Pinpoint the cell where the given text exists, returning its (X, Y) midpoint coordinate. 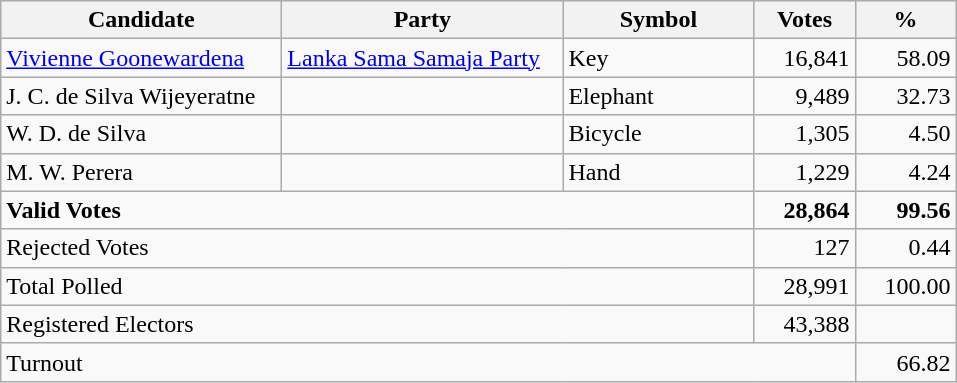
1,229 (804, 172)
0.44 (906, 248)
Party (422, 20)
Turnout (428, 362)
Registered Electors (378, 324)
Elephant (658, 96)
Candidate (142, 20)
Hand (658, 172)
J. C. de Silva Wijeyeratne (142, 96)
32.73 (906, 96)
Lanka Sama Samaja Party (422, 58)
4.24 (906, 172)
M. W. Perera (142, 172)
% (906, 20)
58.09 (906, 58)
99.56 (906, 210)
66.82 (906, 362)
28,991 (804, 286)
16,841 (804, 58)
9,489 (804, 96)
1,305 (804, 134)
W. D. de Silva (142, 134)
Votes (804, 20)
28,864 (804, 210)
127 (804, 248)
Vivienne Goonewardena (142, 58)
100.00 (906, 286)
43,388 (804, 324)
Rejected Votes (378, 248)
Key (658, 58)
Bicycle (658, 134)
4.50 (906, 134)
Symbol (658, 20)
Valid Votes (378, 210)
Total Polled (378, 286)
